Search for the cell housing the specified text and yield its (x, y) center coordinate. 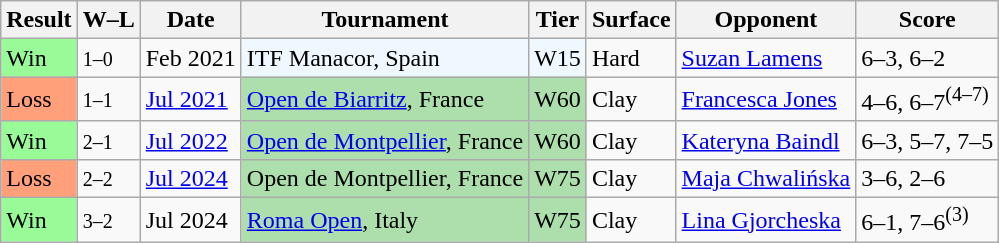
6–1, 7–6(3) (928, 220)
Kateryna Baindl (766, 140)
Jul 2021 (190, 100)
Opponent (766, 20)
4–6, 6–7(4–7) (928, 100)
Feb 2021 (190, 58)
Hard (631, 58)
Jul 2022 (190, 140)
1–1 (108, 100)
Score (928, 20)
W15 (558, 58)
Result (39, 20)
Maja Chwalińska (766, 178)
2–2 (108, 178)
Open de Biarritz, France (384, 100)
2–1 (108, 140)
ITF Manacor, Spain (384, 58)
3–6, 2–6 (928, 178)
Surface (631, 20)
1–0 (108, 58)
Tournament (384, 20)
Lina Gjorcheska (766, 220)
Suzan Lamens (766, 58)
6–3, 5–7, 7–5 (928, 140)
Roma Open, Italy (384, 220)
Francesca Jones (766, 100)
W–L (108, 20)
6–3, 6–2 (928, 58)
Date (190, 20)
3–2 (108, 220)
Tier (558, 20)
